Scan for the cell matching the given text and deliver its [X, Y] coordinate at center. 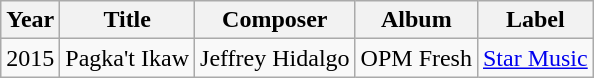
2015 [30, 58]
Composer [276, 20]
Album [416, 20]
Jeffrey Hidalgo [276, 58]
Label [535, 20]
Pagka't Ikaw [128, 58]
Year [30, 20]
Star Music [535, 58]
Title [128, 20]
OPM Fresh [416, 58]
